Return the [X, Y] coordinate for the center point of the cell that contains the specified text.  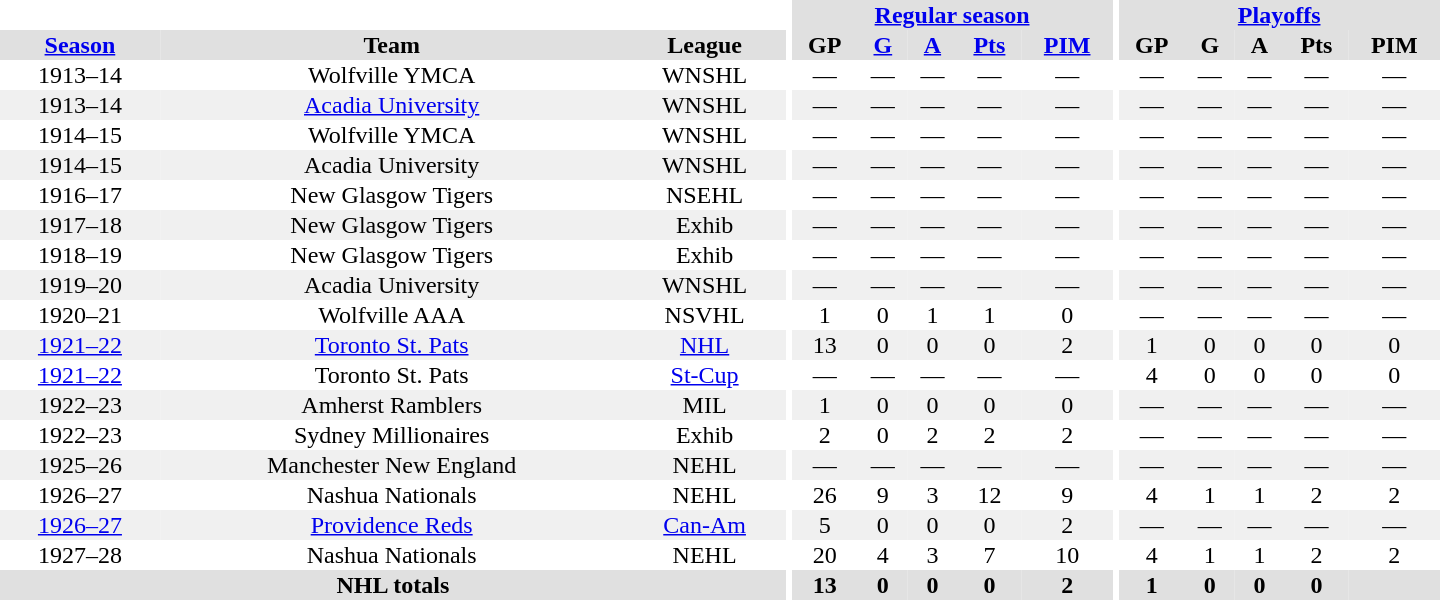
1918–19 [80, 255]
5 [824, 525]
1920–21 [80, 315]
Season [80, 45]
Can-Am [704, 525]
Sydney Millionaires [392, 435]
1916–17 [80, 195]
Amherst Ramblers [392, 405]
Wolfville AAA [392, 315]
1919–20 [80, 285]
Providence Reds [392, 525]
26 [824, 495]
1925–26 [80, 465]
10 [1068, 555]
NHL totals [393, 585]
12 [989, 495]
NHL [704, 345]
1927–28 [80, 555]
20 [824, 555]
Regular season [952, 15]
Manchester New England [392, 465]
1917–18 [80, 225]
NSVHL [704, 315]
Team [392, 45]
Playoffs [1279, 15]
MIL [704, 405]
League [704, 45]
St-Cup [704, 375]
NSEHL [704, 195]
7 [989, 555]
